From the cell containing the given text, extract its center point as (X, Y) coordinate. 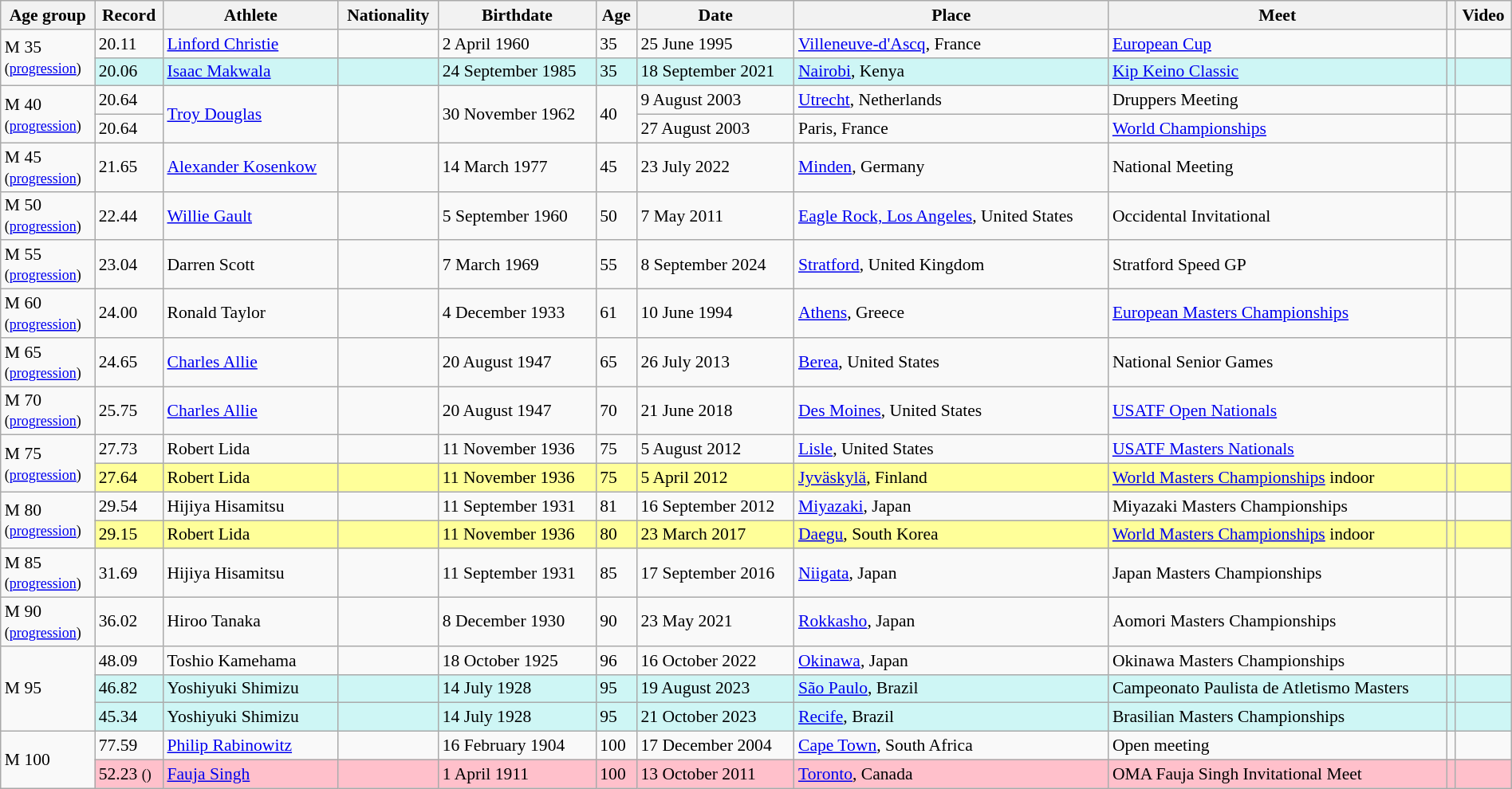
Hiroo Tanaka (250, 622)
M 100 (48, 760)
Athlete (250, 15)
Athens, Greece (951, 314)
21.65 (129, 167)
National Meeting (1278, 167)
Linford Christie (250, 44)
M 60 (progression) (48, 314)
Okinawa Masters Championships (1278, 661)
7 May 2011 (715, 215)
OMA Fauja Singh Invitational Meet (1278, 774)
Cape Town, South Africa (951, 746)
Okinawa, Japan (951, 661)
European Masters Championships (1278, 314)
10 June 1994 (715, 314)
46.82 (129, 689)
27 August 2003 (715, 129)
70 (616, 411)
Berea, United States (951, 362)
18 October 1925 (518, 661)
USATF Masters Nationals (1278, 449)
Troy Douglas (250, 115)
Campeonato Paulista de Atletismo Masters (1278, 689)
5 August 2012 (715, 449)
Japan Masters Championships (1278, 574)
5 September 1960 (518, 215)
Isaac Makwala (250, 72)
22.44 (129, 215)
USATF Open Nationals (1278, 411)
65 (616, 362)
Alexander Kosenkow (250, 167)
27.64 (129, 478)
36.02 (129, 622)
Jyväskylä, Finland (951, 478)
23 July 2022 (715, 167)
Daegu, South Korea (951, 535)
Ronald Taylor (250, 314)
52.23 () (129, 774)
Toronto, Canada (951, 774)
Meet (1278, 15)
European Cup (1278, 44)
23 May 2021 (715, 622)
61 (616, 314)
Occidental Invitational (1278, 215)
Stratford, United Kingdom (951, 265)
Druppers Meeting (1278, 100)
São Paulo, Brazil (951, 689)
17 December 2004 (715, 746)
Des Moines, United States (951, 411)
24.00 (129, 314)
27.73 (129, 449)
Willie Gault (250, 215)
M 80 (progression) (48, 520)
29.54 (129, 506)
45 (616, 167)
Rokkasho, Japan (951, 622)
Fauja Singh (250, 774)
M 50 (progression) (48, 215)
Recife, Brazil (951, 717)
Brasilian Masters Championships (1278, 717)
Age (616, 15)
19 August 2023 (715, 689)
5 April 2012 (715, 478)
Villeneuve-d'Ascq, France (951, 44)
45.34 (129, 717)
Miyazaki Masters Championships (1278, 506)
90 (616, 622)
M 45 (progression) (48, 167)
9 August 2003 (715, 100)
M 95 (48, 689)
Paris, France (951, 129)
96 (616, 661)
25.75 (129, 411)
M 70 (progression) (48, 411)
Record (129, 15)
55 (616, 265)
Lisle, United States (951, 449)
14 March 1977 (518, 167)
13 October 2011 (715, 774)
30 November 1962 (518, 115)
29.15 (129, 535)
20.11 (129, 44)
M 40 (progression) (48, 115)
16 February 1904 (518, 746)
21 October 2023 (715, 717)
20.06 (129, 72)
80 (616, 535)
Age group (48, 15)
21 June 2018 (715, 411)
Kip Keino Classic (1278, 72)
18 September 2021 (715, 72)
16 October 2022 (715, 661)
Nairobi, Kenya (951, 72)
Stratford Speed GP (1278, 265)
2 April 1960 (518, 44)
24 September 1985 (518, 72)
M 75 (progression) (48, 464)
24.65 (129, 362)
8 December 1930 (518, 622)
23 March 2017 (715, 535)
Eagle Rock, Los Angeles, United States (951, 215)
4 December 1933 (518, 314)
Video (1483, 15)
85 (616, 574)
Miyazaki, Japan (951, 506)
Minden, Germany (951, 167)
50 (616, 215)
77.59 (129, 746)
World Championships (1278, 129)
23.04 (129, 265)
17 September 2016 (715, 574)
Aomori Masters Championships (1278, 622)
Darren Scott (250, 265)
Birthdate (518, 15)
26 July 2013 (715, 362)
25 June 1995 (715, 44)
48.09 (129, 661)
M 65 (progression) (48, 362)
Open meeting (1278, 746)
81 (616, 506)
Niigata, Japan (951, 574)
M 90 (progression) (48, 622)
Utrecht, Netherlands (951, 100)
31.69 (129, 574)
M 55 (progression) (48, 265)
1 April 1911 (518, 774)
M 85 (progression) (48, 574)
16 September 2012 (715, 506)
Toshio Kamehama (250, 661)
8 September 2024 (715, 265)
M 35 (progression) (48, 57)
7 March 1969 (518, 265)
National Senior Games (1278, 362)
Nationality (388, 15)
40 (616, 115)
Place (951, 15)
Philip Rabinowitz (250, 746)
Date (715, 15)
